Detect which cell encompasses the target text, then output its (X, Y) center coordinate. 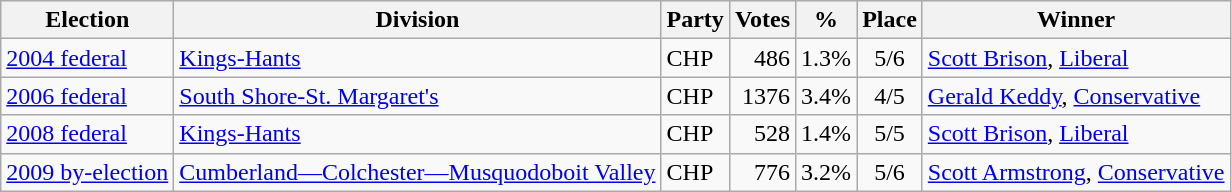
776 (762, 172)
1376 (762, 96)
486 (762, 58)
2009 by-election (88, 172)
4/5 (890, 96)
3.2% (826, 172)
5/5 (890, 134)
2006 federal (88, 96)
2004 federal (88, 58)
Gerald Keddy, Conservative (1076, 96)
Party (695, 20)
1.4% (826, 134)
Winner (1076, 20)
Votes (762, 20)
Place (890, 20)
3.4% (826, 96)
Cumberland—Colchester—Musquodoboit Valley (418, 172)
1.3% (826, 58)
% (826, 20)
Division (418, 20)
2008 federal (88, 134)
South Shore-St. Margaret's (418, 96)
528 (762, 134)
Election (88, 20)
Scott Armstrong, Conservative (1076, 172)
